Scan for the cell matching the given text and deliver its (X, Y) coordinate at center. 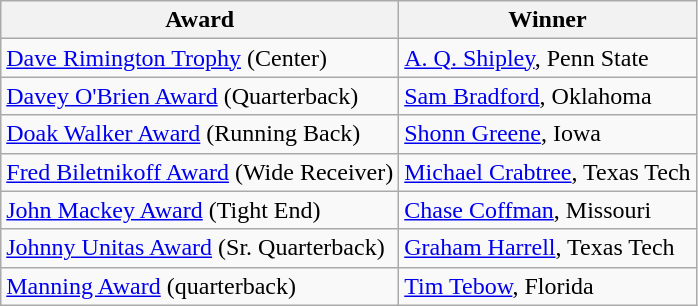
John Mackey Award (Tight End) (200, 210)
Davey O'Brien Award (Quarterback) (200, 96)
Michael Crabtree, Texas Tech (548, 172)
Manning Award (quarterback) (200, 286)
Dave Rimington Trophy (Center) (200, 58)
Doak Walker Award (Running Back) (200, 134)
A. Q. Shipley, Penn State (548, 58)
Graham Harrell, Texas Tech (548, 248)
Tim Tebow, Florida (548, 286)
Johnny Unitas Award (Sr. Quarterback) (200, 248)
Chase Coffman, Missouri (548, 210)
Fred Biletnikoff Award (Wide Receiver) (200, 172)
Award (200, 20)
Shonn Greene, Iowa (548, 134)
Sam Bradford, Oklahoma (548, 96)
Winner (548, 20)
